Capture the cell that displays the provided text and extract its (x, y) central coordinate. 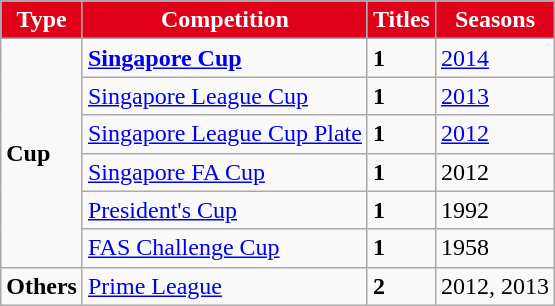
2014 (494, 58)
2012, 2013 (494, 286)
Singapore League Cup Plate (224, 134)
Others (42, 286)
President's Cup (224, 210)
Cup (42, 153)
Type (42, 20)
Competition (224, 20)
FAS Challenge Cup (224, 248)
Singapore Cup (224, 58)
Prime League (224, 286)
Seasons (494, 20)
Singapore FA Cup (224, 172)
1958 (494, 248)
Singapore League Cup (224, 96)
1992 (494, 210)
Titles (401, 20)
2 (401, 286)
2013 (494, 96)
